For the text-containing cell, return its midpoint in [x, y] coordinate format. 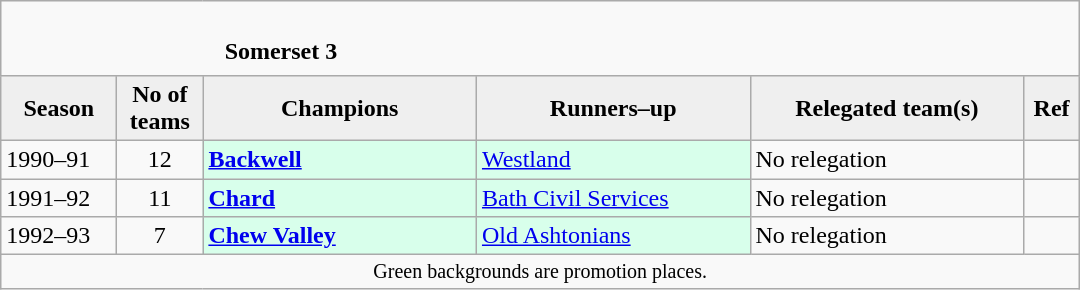
Relegated team(s) [887, 108]
Westland [613, 159]
1990–91 [59, 159]
Chew Valley [340, 236]
Chard [340, 197]
Ref [1052, 108]
Runners–up [613, 108]
Green backgrounds are promotion places. [540, 272]
1992–93 [59, 236]
7 [160, 236]
11 [160, 197]
Backwell [340, 159]
No of teams [160, 108]
12 [160, 159]
1991–92 [59, 197]
Old Ashtonians [613, 236]
Season [59, 108]
Bath Civil Services [613, 197]
Champions [340, 108]
